Extract the [X, Y] coordinate from the center of the cell holding the provided text.  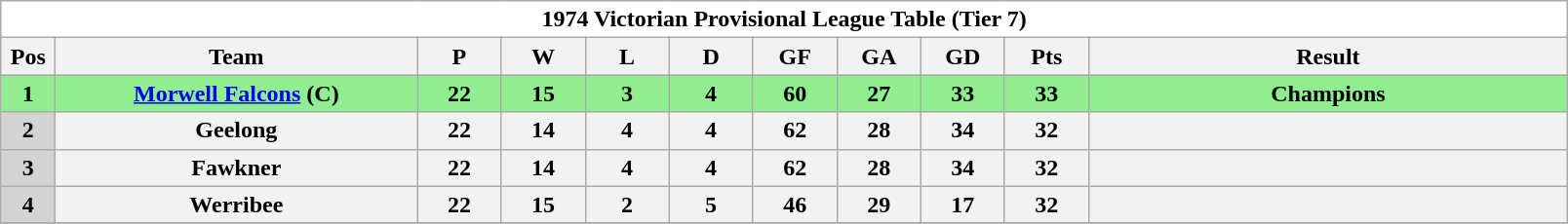
Result [1328, 56]
17 [962, 205]
Pts [1046, 56]
Team [236, 56]
L [627, 56]
GF [795, 56]
27 [879, 93]
Fawkner [236, 168]
5 [711, 205]
D [711, 56]
Morwell Falcons (C) [236, 93]
GD [962, 56]
1974 Victorian Provisional League Table (Tier 7) [784, 19]
Werribee [236, 205]
46 [795, 205]
60 [795, 93]
Champions [1328, 93]
1 [28, 93]
GA [879, 56]
W [543, 56]
P [459, 56]
Geelong [236, 131]
29 [879, 205]
Pos [28, 56]
